Extract the (x, y) coordinate from the center of the cell holding the provided text.  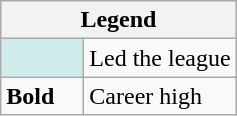
Career high (160, 96)
Legend (118, 20)
Bold (42, 96)
Led the league (160, 58)
